Detect which cell encompasses the target text, then output its [X, Y] center coordinate. 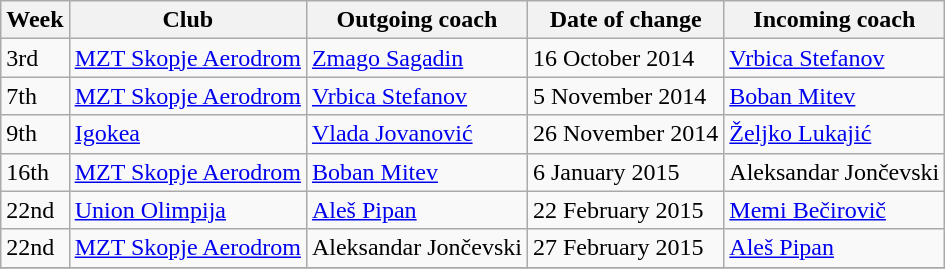
27 February 2015 [625, 248]
26 November 2014 [625, 134]
Club [188, 20]
Date of change [625, 20]
Memi Bečirovič [834, 210]
22 February 2015 [625, 210]
Zmago Sagadin [416, 58]
16th [35, 172]
Željko Lukajić [834, 134]
7th [35, 96]
9th [35, 134]
Outgoing coach [416, 20]
3rd [35, 58]
Igokea [188, 134]
Union Olimpija [188, 210]
Vlada Jovanović [416, 134]
16 October 2014 [625, 58]
Week [35, 20]
5 November 2014 [625, 96]
Incoming coach [834, 20]
6 January 2015 [625, 172]
